Search for the cell housing the specified text and yield its [x, y] center coordinate. 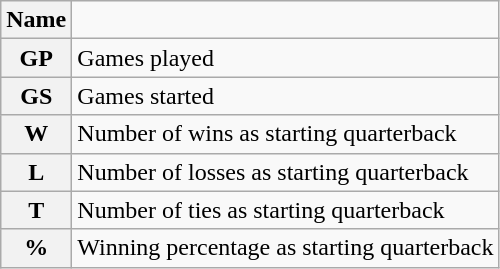
Games started [286, 96]
GS [36, 96]
GP [36, 58]
Number of ties as starting quarterback [286, 210]
T [36, 210]
Games played [286, 58]
Number of wins as starting quarterback [286, 134]
L [36, 172]
W [36, 134]
Winning percentage as starting quarterback [286, 248]
Number of losses as starting quarterback [286, 172]
% [36, 248]
Name [36, 20]
